Output the (X, Y) coordinate of the center of the cell containing the given text.  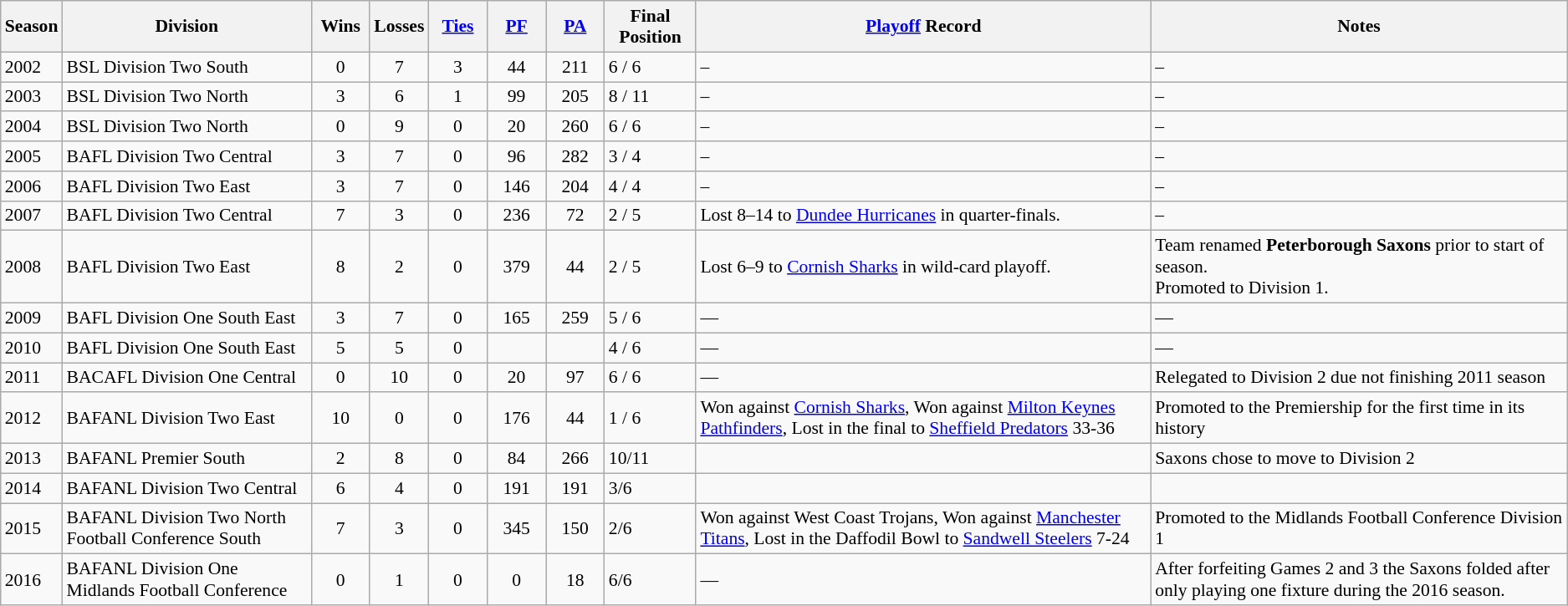
Losses (399, 27)
Lost 6–9 to Cornish Sharks in wild-card playoff. (923, 267)
2015 (32, 528)
Won against West Coast Trojans, Won against Manchester Titans, Lost in the Daffodil Bowl to Sandwell Steelers 7-24 (923, 528)
204 (575, 186)
Relegated to Division 2 due not finishing 2011 season (1358, 378)
BAFANL Division Two North Football Conference South (186, 528)
BAFANL Division Two East (186, 418)
Promoted to the Midlands Football Conference Division 1 (1358, 528)
18 (575, 580)
211 (575, 67)
BAFANL Division Two Central (186, 488)
2003 (32, 97)
4 / 6 (651, 348)
4 / 4 (651, 186)
99 (517, 97)
8 / 11 (651, 97)
282 (575, 156)
236 (517, 216)
6/6 (651, 580)
BACAFL Division One Central (186, 378)
150 (575, 528)
2010 (32, 348)
176 (517, 418)
84 (517, 459)
2012 (32, 418)
146 (517, 186)
2016 (32, 580)
10/11 (651, 459)
2006 (32, 186)
2005 (32, 156)
345 (517, 528)
Division (186, 27)
2002 (32, 67)
Notes (1358, 27)
5 / 6 (651, 318)
205 (575, 97)
After forfeiting Games 2 and 3 the Saxons folded after only playing one fixture during the 2016 season. (1358, 580)
2004 (32, 127)
2011 (32, 378)
259 (575, 318)
2/6 (651, 528)
BAFANL Premier South (186, 459)
Team renamed Peterborough Saxons prior to start of season.Promoted to Division 1. (1358, 267)
1 / 6 (651, 418)
2013 (32, 459)
PF (517, 27)
2007 (32, 216)
2008 (32, 267)
Ties (457, 27)
Playoff Record (923, 27)
BAFANL Division One Midlands Football Conference (186, 580)
Promoted to the Premiership for the first time in its history (1358, 418)
165 (517, 318)
Season (32, 27)
Lost 8–14 to Dundee Hurricanes in quarter-finals. (923, 216)
Final Position (651, 27)
Wins (340, 27)
Won against Cornish Sharks, Won against Milton Keynes Pathfinders, Lost in the final to Sheffield Predators 33-36 (923, 418)
Saxons chose to move to Division 2 (1358, 459)
2014 (32, 488)
72 (575, 216)
2009 (32, 318)
9 (399, 127)
3 / 4 (651, 156)
BSL Division Two South (186, 67)
266 (575, 459)
3/6 (651, 488)
PA (575, 27)
379 (517, 267)
96 (517, 156)
97 (575, 378)
4 (399, 488)
260 (575, 127)
